Locate the cell with the specified text and output its [x, y] center coordinate. 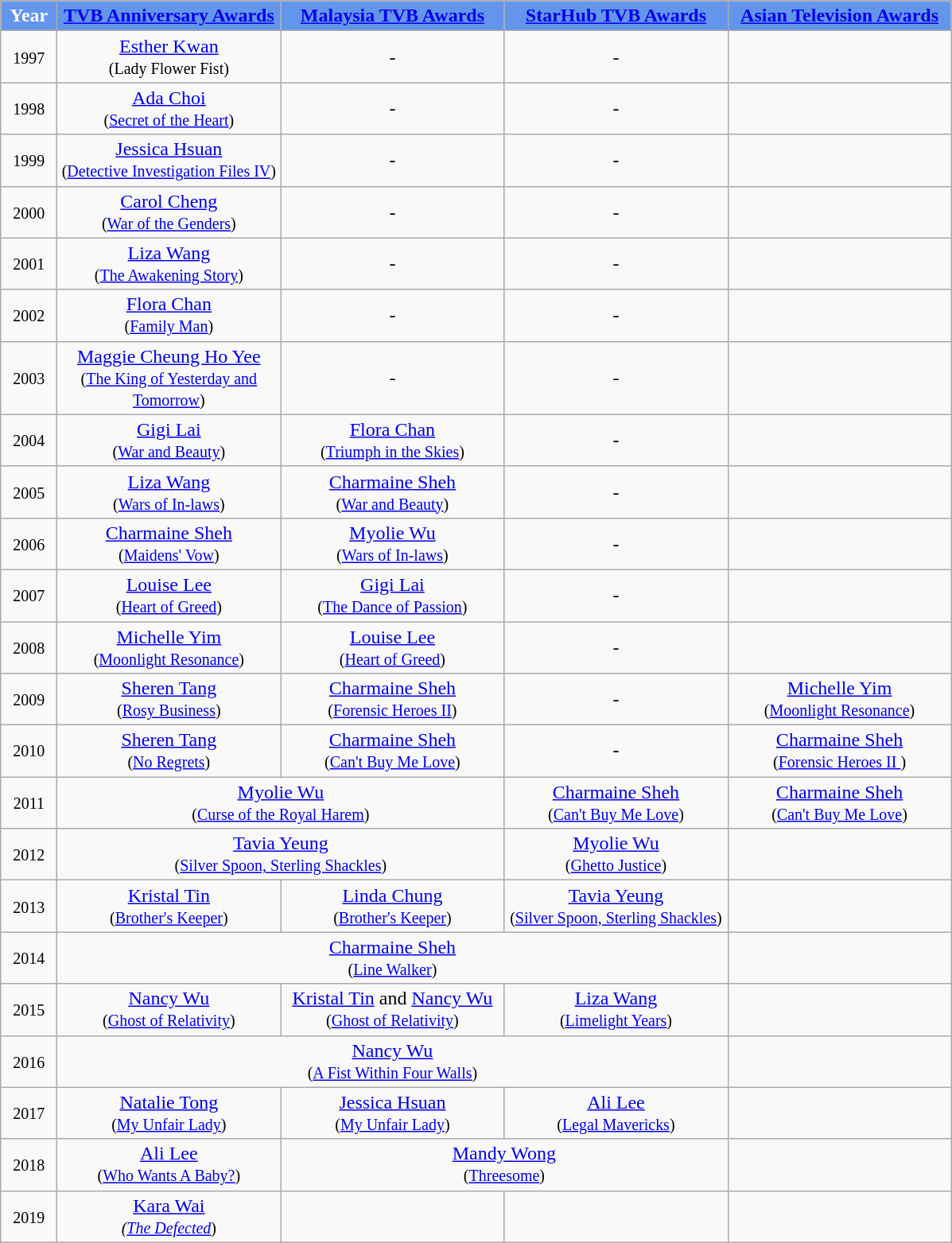
1999 [29, 161]
Kara Wai (The Defected) [169, 1217]
2011 [29, 803]
1998 [29, 108]
2014 [29, 957]
Malaysia TVB Awards [393, 16]
2015 [29, 1010]
Gigi Lai(The Dance of Passion) [393, 595]
2005 [29, 491]
Maggie Cheung Ho Yee(The King of Yesterday and Tomorrow) [169, 378]
2010 [29, 751]
2003 [29, 378]
Myolie Wu(Wars of In-laws) [393, 544]
Nancy Wu(Ghost of Relativity) [169, 1010]
Ali Lee(Legal Mavericks) [616, 1113]
Flora Chan(Triumph in the Skies) [393, 441]
Ali Lee (Who Wants A Baby?) [169, 1164]
Natalie Tong(My Unfair Lady) [169, 1113]
Charmaine Sheh(Line Walker) [393, 957]
1997 [29, 57]
2009 [29, 700]
Carol Cheng(War of the Genders) [169, 212]
2018 [29, 1164]
2000 [29, 212]
2004 [29, 441]
Asian Television Awards [840, 16]
Nancy Wu(A Fist Within Four Walls) [393, 1061]
Sheren Tang(Rosy Business) [169, 700]
Kristal Tin and Nancy Wu(Ghost of Relativity) [393, 1010]
Ada Choi(Secret of the Heart) [169, 108]
Myolie Wu(Ghetto Justice) [616, 854]
2013 [29, 907]
Linda Chung(Brother's Keeper) [393, 907]
Liza Wang(Wars of In-laws) [169, 491]
2017 [29, 1113]
Flora Chan(Family Man) [169, 315]
2008 [29, 647]
2006 [29, 544]
Jessica Hsuan(Detective Investigation Files IV) [169, 161]
2012 [29, 854]
2002 [29, 315]
Charmaine Sheh(Forensic Heroes II ) [840, 751]
Esther Kwan(Lady Flower Fist) [169, 57]
Charmaine Sheh (Maidens' Vow) [169, 544]
2019 [29, 1217]
TVB Anniversary Awards [169, 16]
Charmaine Sheh(Forensic Heroes II) [393, 700]
Charmaine Sheh(War and Beauty) [393, 491]
Kristal Tin(Brother's Keeper) [169, 907]
StarHub TVB Awards [616, 16]
Mandy Wong (Threesome) [504, 1164]
2007 [29, 595]
2001 [29, 264]
Liza Wang(The Awakening Story) [169, 264]
Year [29, 16]
Liza Wang(Limelight Years) [616, 1010]
Sheren Tang(No Regrets) [169, 751]
2016 [29, 1061]
Jessica Hsuan(My Unfair Lady) [393, 1113]
Gigi Lai(War and Beauty) [169, 441]
Myolie Wu(Curse of the Royal Harem) [281, 803]
